For the text-containing cell, return its midpoint in (x, y) coordinate format. 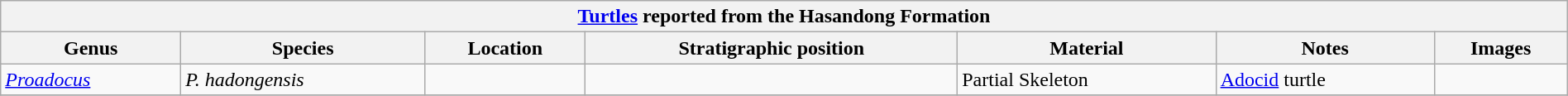
Material (1087, 48)
Images (1500, 48)
Proadocus (91, 79)
Species (303, 48)
Location (505, 48)
Genus (91, 48)
Adocid turtle (1325, 79)
Stratigraphic position (772, 48)
Partial Skeleton (1087, 79)
Notes (1325, 48)
Turtles reported from the Hasandong Formation (784, 17)
P. hadongensis (303, 79)
